Extract the (X, Y) coordinate from the center of the cell holding the provided text.  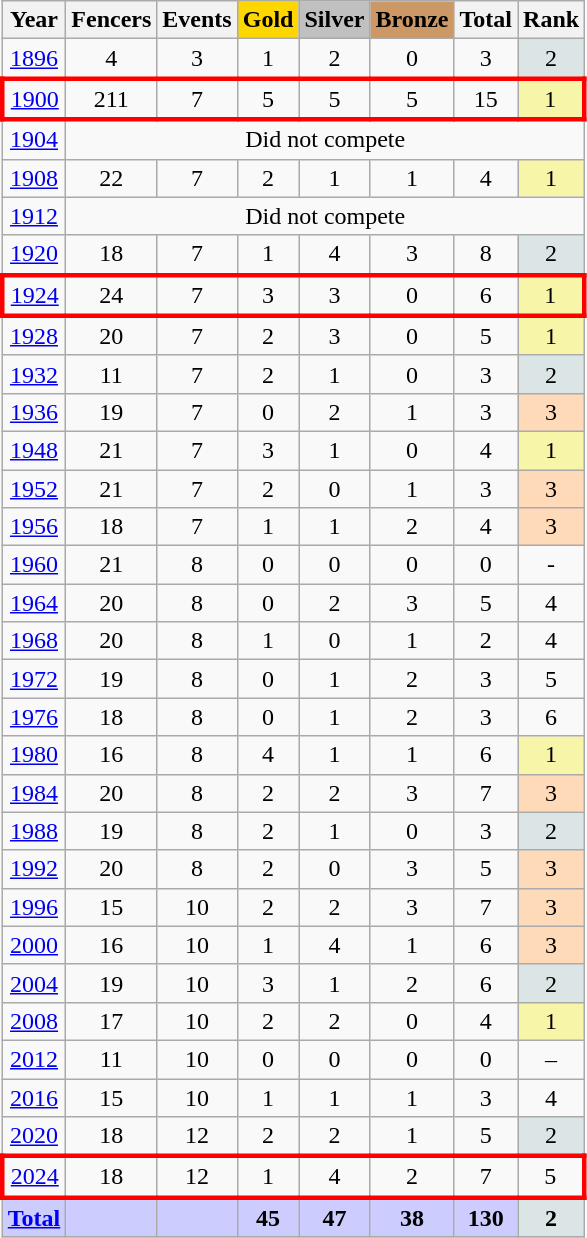
1904 (34, 139)
Gold (268, 20)
1996 (34, 907)
1972 (34, 679)
2012 (34, 1059)
1912 (34, 216)
1932 (34, 374)
- (552, 565)
Events (197, 20)
– (552, 1059)
1920 (34, 255)
1984 (34, 793)
1952 (34, 489)
2000 (34, 945)
130 (486, 1217)
2024 (34, 1176)
22 (112, 178)
24 (112, 296)
1992 (34, 869)
2016 (34, 1097)
Rank (552, 20)
1908 (34, 178)
1976 (34, 717)
1948 (34, 450)
1900 (34, 98)
Bronze (412, 20)
1980 (34, 755)
Year (34, 20)
1960 (34, 565)
17 (112, 1021)
1968 (34, 641)
1928 (34, 336)
47 (334, 1217)
1936 (34, 412)
Silver (334, 20)
1964 (34, 603)
38 (412, 1217)
Fencers (112, 20)
1896 (34, 59)
211 (112, 98)
2004 (34, 983)
1988 (34, 831)
45 (268, 1217)
2008 (34, 1021)
1924 (34, 296)
2020 (34, 1137)
1956 (34, 527)
